Return (x, y) of the center of cell containing provided text 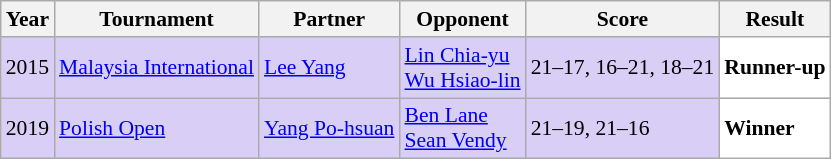
Winner (774, 128)
Malaysia International (156, 68)
Result (774, 19)
Year (28, 19)
Score (623, 19)
21–19, 21–16 (623, 128)
21–17, 16–21, 18–21 (623, 68)
2019 (28, 128)
Ben Lane Sean Vendy (462, 128)
Yang Po-hsuan (329, 128)
Partner (329, 19)
Tournament (156, 19)
Lin Chia-yu Wu Hsiao-lin (462, 68)
Polish Open (156, 128)
Opponent (462, 19)
Lee Yang (329, 68)
Runner-up (774, 68)
2015 (28, 68)
